Provide the (X, Y) coordinate of the cell's center where the given text is located.  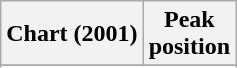
Peakposition (189, 34)
Chart (2001) (72, 34)
